Find where the given text appears and provide that cell's center as [X, Y] coordinate. 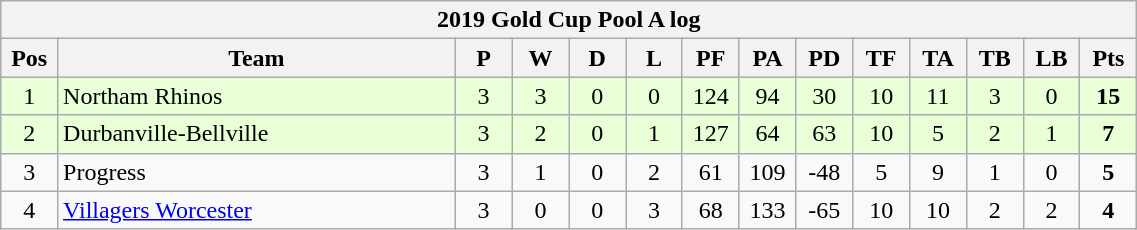
-65 [824, 210]
124 [710, 96]
W [540, 58]
P [484, 58]
Team [257, 58]
127 [710, 134]
64 [768, 134]
TF [882, 58]
L [654, 58]
Durbanville-Bellville [257, 134]
30 [824, 96]
61 [710, 172]
TA [938, 58]
PF [710, 58]
2019 Gold Cup Pool A log [569, 20]
Progress [257, 172]
68 [710, 210]
63 [824, 134]
-48 [824, 172]
Villagers Worcester [257, 210]
133 [768, 210]
Pts [1108, 58]
15 [1108, 96]
PA [768, 58]
7 [1108, 134]
Northam Rhinos [257, 96]
109 [768, 172]
LB [1052, 58]
Pos [30, 58]
9 [938, 172]
PD [824, 58]
TB [994, 58]
11 [938, 96]
D [598, 58]
94 [768, 96]
